Find where the given text appears and provide that cell's center as (X, Y) coordinate. 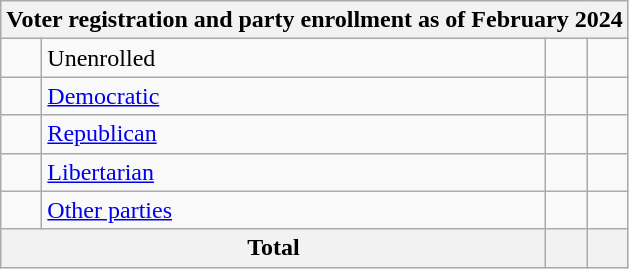
Libertarian (294, 172)
Democratic (294, 96)
Other parties (294, 210)
Republican (294, 134)
Voter registration and party enrollment as of February 2024 (314, 20)
Unenrolled (294, 58)
Total (274, 248)
